Output the [X, Y] coordinate of the center of the cell containing the given text.  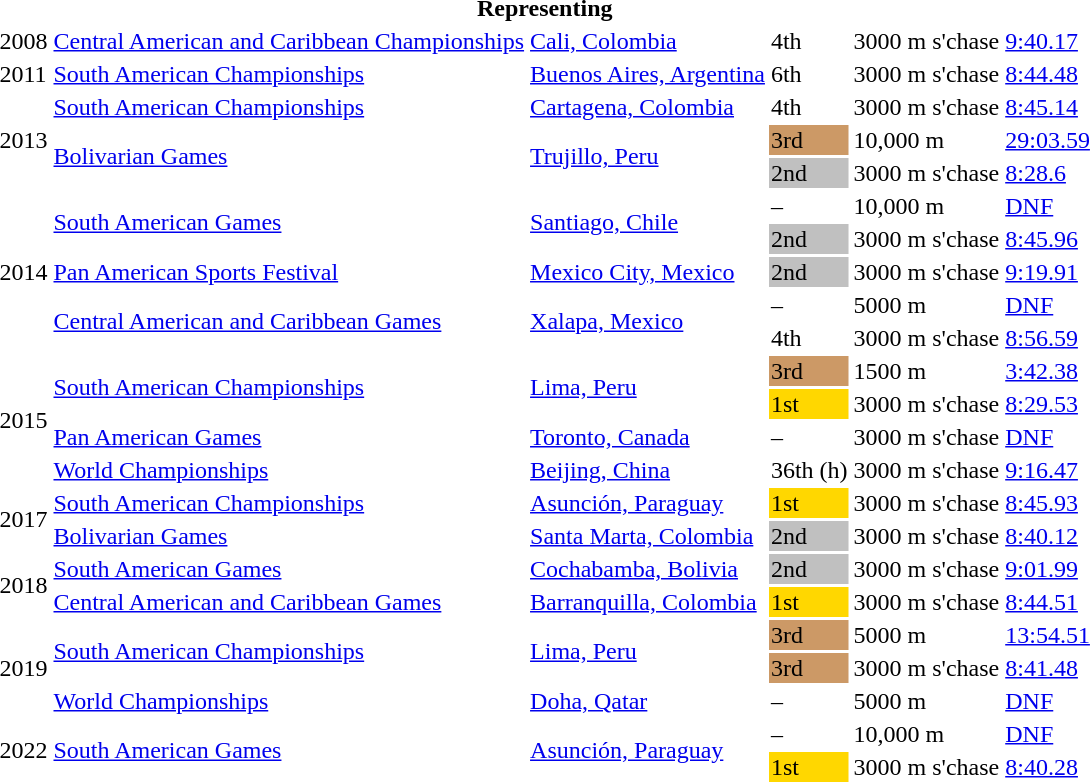
Trujillo, Peru [648, 156]
Cochabamba, Bolivia [648, 569]
Mexico City, Mexico [648, 272]
Cartagena, Colombia [648, 107]
Barranquilla, Colombia [648, 602]
36th (h) [809, 470]
Toronto, Canada [648, 437]
Xalapa, Mexico [648, 322]
Central American and Caribbean Championships [289, 41]
1500 m [926, 371]
Santiago, Chile [648, 222]
Pan American Sports Festival [289, 272]
Santa Marta, Colombia [648, 536]
Beijing, China [648, 470]
Pan American Games [289, 437]
Buenos Aires, Argentina [648, 74]
Doha, Qatar [648, 701]
6th [809, 74]
Cali, Colombia [648, 41]
